Search for the cell housing the specified text and yield its (x, y) center coordinate. 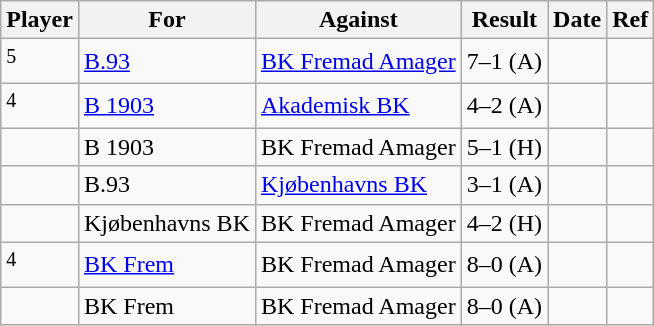
Date (578, 20)
4–2 (H) (504, 223)
Player (40, 20)
3–1 (A) (504, 185)
5 (40, 62)
4–2 (A) (504, 106)
Akademisk BK (358, 106)
5–1 (H) (504, 147)
Against (358, 20)
7–1 (A) (504, 62)
Ref (630, 20)
Result (504, 20)
For (166, 20)
